From the cell containing the given text, extract its center point as (x, y) coordinate. 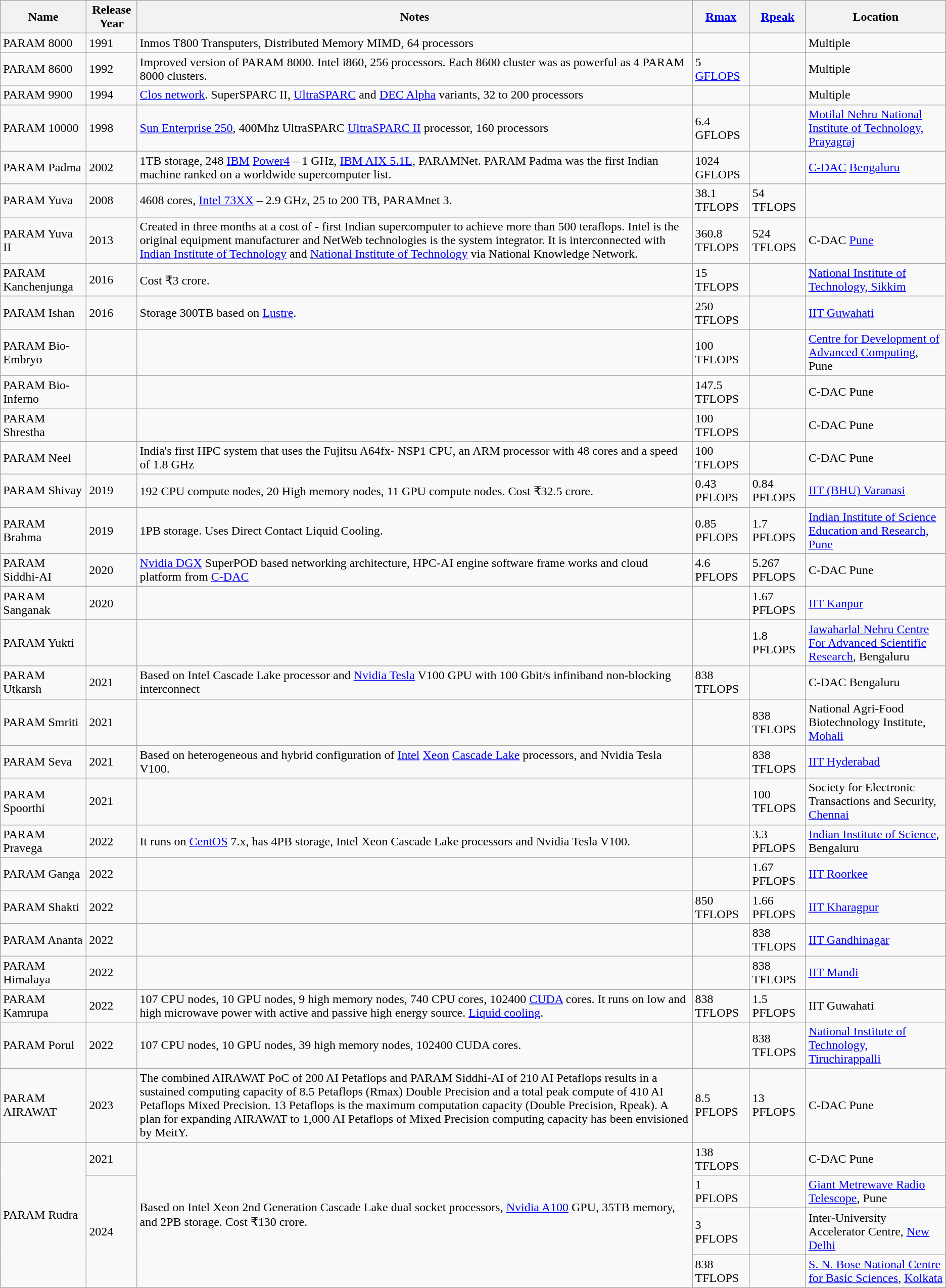
IIT Mandi (875, 972)
192 CPU compute nodes, 20 High memory nodes, 11 GPU compute nodes. Cost ₹32.5 crore. (414, 491)
147.5 TFLOPS (721, 392)
1992 (112, 69)
IIT Gandhinagar (875, 940)
Based on Intel Xeon 2nd Generation Cascade Lake dual socket processors, Nvidia A100 GPU, 35TB memory, and 2PB storage. Cost ₹130 crore. (414, 1215)
PARAM Pravega (43, 841)
Notes (414, 17)
Nvidia DGX SuperPOD based networking architecture, HPC-AI engine software frame works and cloud platform from C-DAC (414, 570)
PARAM Siddhi-AI (43, 570)
850 TFLOPS (721, 907)
PARAM 8000 (43, 43)
524 TFLOPS (777, 240)
0.85 PFLOPS (721, 531)
PARAM Ganga (43, 874)
PARAM Ananta (43, 940)
Inter-University Accelerator Centre, New Delhi (875, 1231)
1 PFLOPS (721, 1191)
1.5 PFLOPS (777, 1006)
54 TFLOPS (777, 200)
13 PFLOPS (777, 1106)
5 GFLOPS (721, 69)
Society for Electronic Transactions and Security, Chennai (875, 801)
4608 cores, Intel 73XX – 2.9 GHz, 25 to 200 TB, PARAMnet 3. (414, 200)
PARAM Kamrupa (43, 1006)
3.3 PFLOPS (777, 841)
1PB storage. Uses Direct Contact Liquid Cooling. (414, 531)
PARAM 9900 (43, 95)
S. N. Bose National Centre for Basic Sciences, Kolkata (875, 1271)
It runs on CentOS 7.x, has 4PB storage, Intel Xeon Cascade Lake processors and Nvidia Tesla V100. (414, 841)
PARAM Brahma (43, 531)
PARAM Sanganak (43, 603)
2008 (112, 200)
Giant Metrewave Radio Telescope, Pune (875, 1191)
PARAM Spoorthi (43, 801)
Based on heterogeneous and hybrid configuration of Intel Xeon Cascade Lake processors, and Nvidia Tesla V100. (414, 762)
1998 (112, 128)
Sun Enterprise 250, 400Mhz UltraSPARC UltraSPARC II processor, 160 processors (414, 128)
PARAM Bio-Embryo (43, 352)
5.267 PFLOPS (777, 570)
Centre for Development of Advanced Computing, Pune (875, 352)
IIT (BHU) Varanasi (875, 491)
PARAM Kanchenjunga (43, 280)
Inmos T800 Transputers, Distributed Memory MIMD, 64 processors (414, 43)
38.1 TFLOPS (721, 200)
IIT Roorkee (875, 874)
PARAM Rudra (43, 1215)
PARAM Smriti (43, 722)
2023 (112, 1106)
PARAM 8600 (43, 69)
Jawaharlal Nehru Centre For Advanced Scientific Research, Bengaluru (875, 643)
IIT Hyderabad (875, 762)
0.84 PFLOPS (777, 491)
2002 (112, 168)
0.43 PFLOPS (721, 491)
1994 (112, 95)
PARAM Himalaya (43, 972)
PARAM Porul (43, 1045)
1.66 PFLOPS (777, 907)
Cost ₹3 crore. (414, 280)
1991 (112, 43)
Name (43, 17)
1.8 PFLOPS (777, 643)
Clos network. SuperSPARC II, UltraSPARC and DEC Alpha variants, 32 to 200 processors (414, 95)
Location (875, 17)
National Agri-Food Biotechnology Institute, Mohali (875, 722)
Improved version of PARAM 8000. Intel i860, 256 processors. Each 8600 cluster was as powerful as 4 PARAM 8000 clusters. (414, 69)
1.7 PFLOPS (777, 531)
PARAM Ishan (43, 312)
National Institute of Technology, Sikkim (875, 280)
107 CPU nodes, 10 GPU nodes, 39 high memory nodes, 102400 CUDA cores. (414, 1045)
PARAM Seva (43, 762)
360.8 TFLOPS (721, 240)
Release Year (112, 17)
PARAM AIRAWAT (43, 1106)
2013 (112, 240)
Rpeak (777, 17)
IIT Kanpur (875, 603)
8.5 PFLOPS (721, 1106)
PARAM Shakti (43, 907)
PARAM Neel (43, 458)
15 TFLOPS (721, 280)
PARAM Utkarsh (43, 682)
PARAM Bio-Inferno (43, 392)
3 PFLOPS (721, 1231)
PARAM Shivay (43, 491)
PARAM Yuva (43, 200)
250 TFLOPS (721, 312)
Motilal Nehru National Institute of Technology, Prayagraj (875, 128)
National Institute of Technology, Tiruchirappalli (875, 1045)
2024 (112, 1231)
PARAM Shrestha (43, 424)
PARAM Yuva II (43, 240)
4.6 PFLOPS (721, 570)
Indian Institute of Science, Bengaluru (875, 841)
PARAM 10000 (43, 128)
PARAM Padma (43, 168)
Indian Institute of Science Education and Research, Pune (875, 531)
Storage 300TB based on Lustre. (414, 312)
138 TFLOPS (721, 1159)
IIT Kharagpur (875, 907)
PARAM Yukti (43, 643)
1TB storage, 248 IBM Power4 – 1 GHz, IBM AIX 5.1L, PARAMNet. PARAM Padma was the first Indian machine ranked on a worldwide supercomputer list. (414, 168)
India's first HPC system that uses the Fujitsu A64fx- NSP1 CPU, an ARM processor with 48 cores and a speed of 1.8 GHz (414, 458)
Rmax (721, 17)
1024 GFLOPS (721, 168)
6.4 GFLOPS (721, 128)
Based on Intel Cascade Lake processor and Nvidia Tesla V100 GPU with 100 Gbit/s infiniband non-blocking interconnect (414, 682)
